Identify which cell holds the provided text, then report its [x, y] central coordinate. 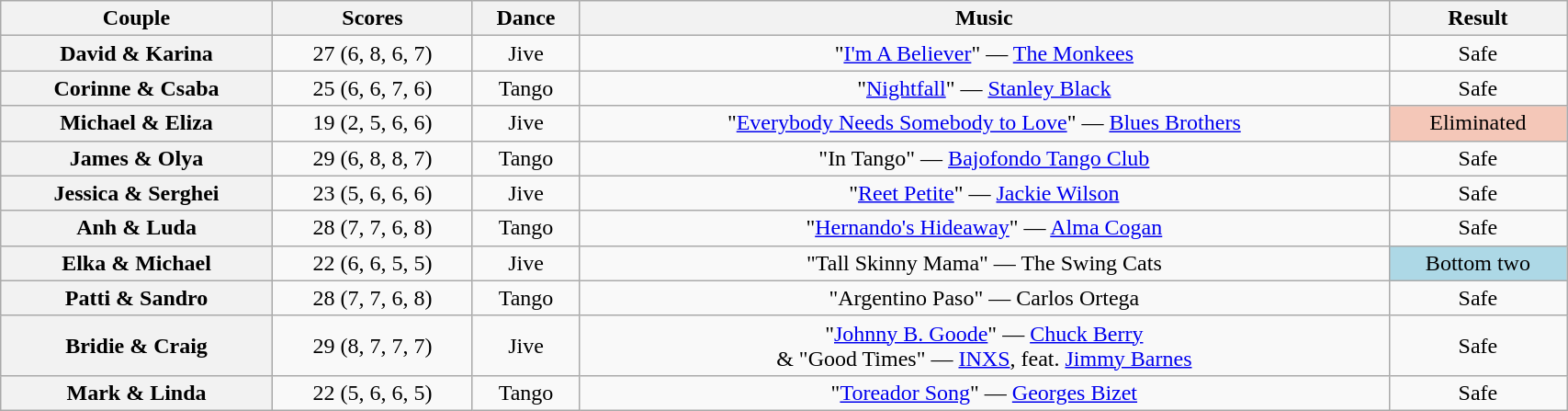
Scores [372, 18]
"Hernando's Hideaway" — Alma Cogan [985, 228]
"Toreador Song" — Georges Bizet [985, 393]
Michael & Eliza [137, 123]
"Reet Petite" — Jackie Wilson [985, 193]
Result [1478, 18]
Elka & Michael [137, 263]
Eliminated [1478, 123]
"Everybody Needs Somebody to Love" — Blues Brothers [985, 123]
Dance [525, 18]
"I'm A Believer" — The Monkees [985, 53]
27 (6, 8, 6, 7) [372, 53]
David & Karina [137, 53]
22 (5, 6, 6, 5) [372, 393]
19 (2, 5, 6, 6) [372, 123]
29 (6, 8, 8, 7) [372, 158]
"Tall Skinny Mama" — The Swing Cats [985, 263]
Bridie & Craig [137, 346]
Jessica & Serghei [137, 193]
Music [985, 18]
Patti & Sandro [137, 298]
Bottom two [1478, 263]
Couple [137, 18]
Mark & Linda [137, 393]
"Johnny B. Goode" — Chuck Berry& "Good Times" — INXS, feat. Jimmy Barnes [985, 346]
29 (8, 7, 7, 7) [372, 346]
Corinne & Csaba [137, 88]
"Nightfall" — Stanley Black [985, 88]
James & Olya [137, 158]
25 (6, 6, 7, 6) [372, 88]
"Argentino Paso" ― Carlos Ortega [985, 298]
23 (5, 6, 6, 6) [372, 193]
Anh & Luda [137, 228]
22 (6, 6, 5, 5) [372, 263]
"In Tango" — Bajofondo Tango Club [985, 158]
